Search for the cell housing the specified text and yield its (x, y) center coordinate. 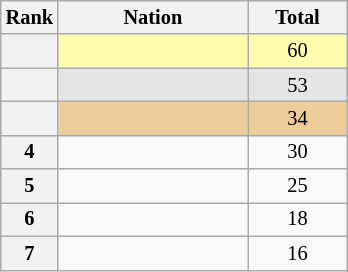
60 (298, 51)
30 (298, 152)
6 (30, 219)
4 (30, 152)
7 (30, 253)
53 (298, 85)
18 (298, 219)
5 (30, 186)
Nation (153, 17)
25 (298, 186)
Rank (30, 17)
16 (298, 253)
Total (298, 17)
34 (298, 118)
